Output the (x, y) coordinate of the center of the cell containing the given text.  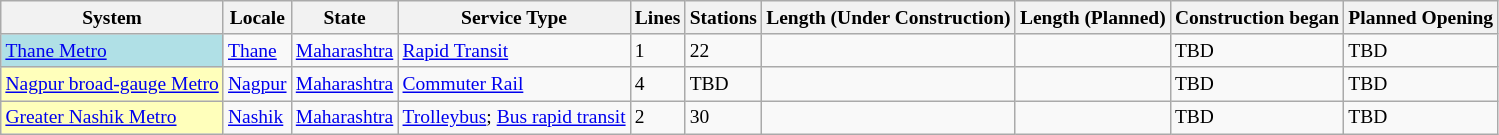
Locale (257, 18)
Commuter Rail (514, 84)
Thane (257, 50)
Planned Opening (1421, 18)
30 (723, 118)
22 (723, 50)
Thane Metro (112, 50)
2 (658, 118)
Stations (723, 18)
Length (Under Construction) (888, 18)
System (112, 18)
1 (658, 50)
4 (658, 84)
Length (Planned) (1092, 18)
Rapid Transit (514, 50)
Construction began (1256, 18)
Trolleybus; Bus rapid transit (514, 118)
Nagpur broad-gauge Metro (112, 84)
Nashik (257, 118)
Service Type (514, 18)
Nagpur (257, 84)
State (344, 18)
Lines (658, 18)
Greater Nashik Metro (112, 118)
